Provide the [x, y] coordinate of the cell's center where the given text is located.  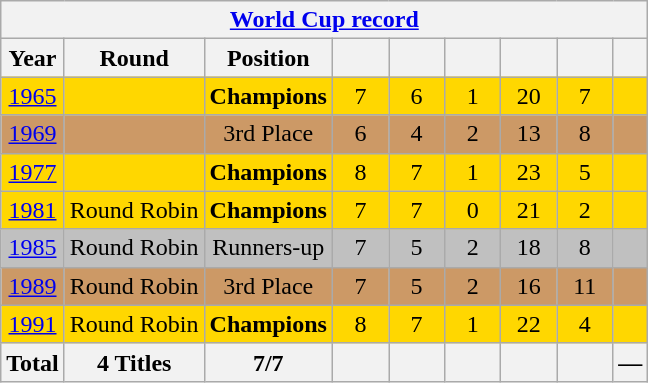
World Cup record [324, 20]
13 [529, 134]
7/7 [268, 362]
Runners-up [268, 248]
18 [529, 248]
— [630, 362]
1981 [33, 210]
1969 [33, 134]
Position [268, 58]
1977 [33, 172]
23 [529, 172]
0 [473, 210]
4 Titles [134, 362]
20 [529, 96]
1989 [33, 286]
1991 [33, 324]
11 [585, 286]
16 [529, 286]
1965 [33, 96]
Total [33, 362]
Year [33, 58]
22 [529, 324]
1985 [33, 248]
Round [134, 58]
21 [529, 210]
